From the cell containing the given text, extract its center point as (x, y) coordinate. 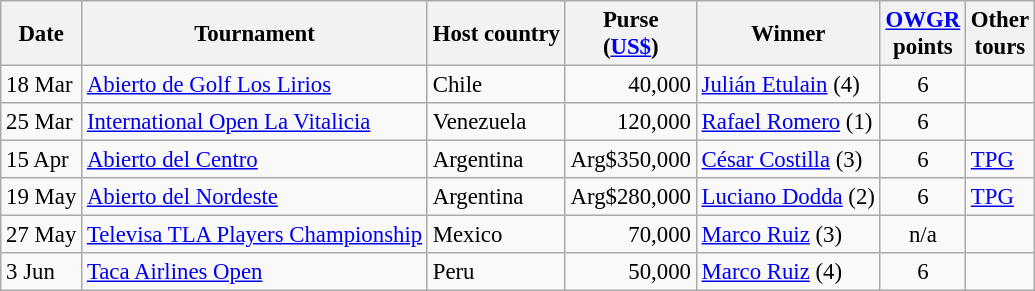
Abierto de Golf Los Lirios (255, 85)
25 Mar (42, 122)
OWGRpoints (922, 34)
Chile (496, 85)
120,000 (630, 122)
70,000 (630, 235)
Luciano Dodda (2) (788, 197)
Arg$280,000 (630, 197)
40,000 (630, 85)
Date (42, 34)
Othertours (1000, 34)
Tournament (255, 34)
Purse(US$) (630, 34)
18 Mar (42, 85)
Televisa TLA Players Championship (255, 235)
15 Apr (42, 160)
César Costilla (3) (788, 160)
Abierto del Nordeste (255, 197)
Winner (788, 34)
Julián Etulain (4) (788, 85)
Marco Ruiz (3) (788, 235)
n/a (922, 235)
Abierto del Centro (255, 160)
Host country (496, 34)
Venezuela (496, 122)
19 May (42, 197)
Arg$350,000 (630, 160)
Rafael Romero (1) (788, 122)
27 May (42, 235)
Mexico (496, 235)
International Open La Vitalicia (255, 122)
